Capture the cell that displays the provided text and extract its [x, y] central coordinate. 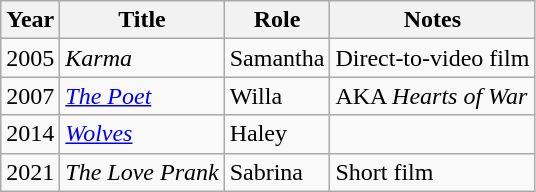
2005 [30, 58]
The Love Prank [142, 172]
Role [277, 20]
2007 [30, 96]
Year [30, 20]
Short film [432, 172]
2021 [30, 172]
Haley [277, 134]
Direct-to-video film [432, 58]
Willa [277, 96]
AKA Hearts of War [432, 96]
Karma [142, 58]
The Poet [142, 96]
Sabrina [277, 172]
Wolves [142, 134]
2014 [30, 134]
Notes [432, 20]
Samantha [277, 58]
Title [142, 20]
